Find where the given text appears and provide that cell's center as (X, Y) coordinate. 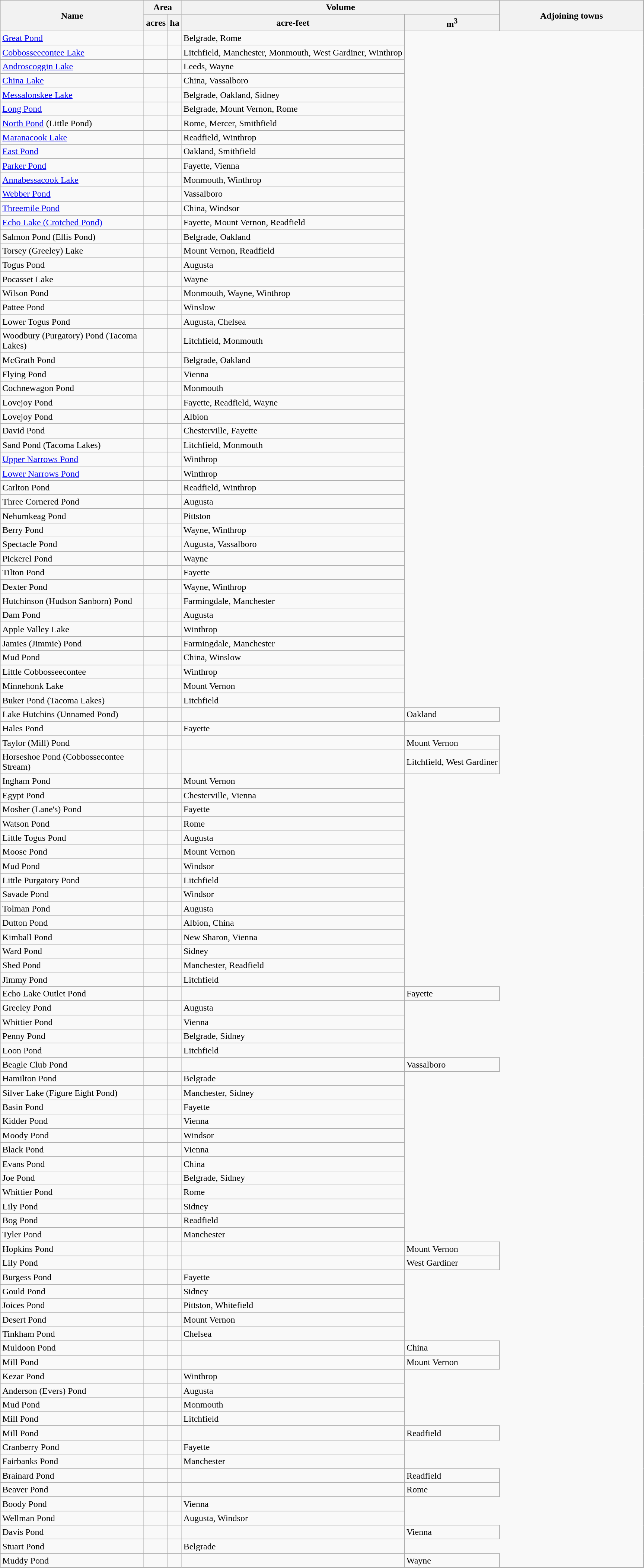
Fayette, Vienna (293, 166)
Salmon Pond (Ellis Pond) (72, 236)
Dexter Pond (72, 587)
Adjoining towns (571, 16)
Pattee Pond (72, 308)
Little Cobbosseecontee (72, 672)
Great Pond (72, 38)
Monmouth, Wayne, Winthrop (293, 293)
Kimball Pond (72, 937)
Dutton Pond (72, 923)
Messalonskee Lake (72, 95)
Beagle Club Pond (72, 1065)
Upper Narrows Pond (72, 459)
Belgrade, Oakland, Sidney (293, 95)
Moose Pond (72, 852)
Sand Pond (Tacoma Lakes) (72, 445)
Mosher (Lane's) Pond (72, 810)
Brainard Pond (72, 1476)
Savade Pond (72, 894)
Torsey (Greeley) Lake (72, 251)
Rome, Mercer, Smithfield (293, 123)
Hopkins Pond (72, 1249)
Albion, China (293, 923)
Long Pond (72, 109)
Manchester, Readfield (293, 965)
Annabessacook Lake (72, 180)
Three Cornered Pond (72, 502)
Evans Pond (72, 1164)
Ward Pond (72, 951)
Augusta, Vassalboro (293, 544)
Tyler Pond (72, 1235)
Desert Pond (72, 1320)
Oakland (452, 714)
Pittston, Whitefield (293, 1305)
Horseshoe Pond (Cobbossecontee Stream) (72, 762)
Anderson (Evers) Pond (72, 1390)
Tilton Pond (72, 573)
Oakland, Smithfield (293, 152)
Greeley Pond (72, 1008)
ha (175, 23)
Little Togus Pond (72, 838)
Echo Lake (Crotched Pond) (72, 222)
Chelsea (293, 1334)
Watson Pond (72, 824)
Leeds, Wayne (293, 66)
Silver Lake (Figure Eight Pond) (72, 1093)
Kidder Pond (72, 1121)
Hales Pond (72, 728)
Muldoon Pond (72, 1348)
Androscoggin Lake (72, 66)
Joe Pond (72, 1178)
Wilson Pond (72, 293)
Apple Valley Lake (72, 629)
Tinkham Pond (72, 1334)
Albion (293, 417)
acre-feet (293, 23)
China, Vassalboro (293, 81)
Tolman Pond (72, 909)
Volume (340, 7)
Muddy Pond (72, 1561)
m3 (452, 23)
Flying Pond (72, 374)
Jamies (Jimmie) Pond (72, 643)
Loon Pond (72, 1050)
North Pond (Little Pond) (72, 123)
Hutchinson (Hudson Sanborn) Pond (72, 601)
Threemile Pond (72, 208)
Fayette, Readfield, Wayne (293, 403)
Spectacle Pond (72, 544)
Moody Pond (72, 1135)
Togus Pond (72, 265)
Cranberry Pond (72, 1447)
Litchfield, West Gardiner (452, 762)
Dam Pond (72, 615)
Burgess Pond (72, 1277)
Belgrade, Mount Vernon, Rome (293, 109)
Wellman Pond (72, 1518)
Davis Pond (72, 1532)
West Gardiner (452, 1263)
Ingham Pond (72, 781)
Name (72, 16)
Beaver Pond (72, 1490)
Echo Lake Outlet Pond (72, 993)
Maranacook Lake (72, 137)
acres (156, 23)
Belgrade, Rome (293, 38)
Winslow (293, 308)
Litchfield, Manchester, Monmouth, West Gardiner, Winthrop (293, 52)
Kezar Pond (72, 1376)
Chesterville, Fayette (293, 431)
Cobbosseecontee Lake (72, 52)
Fayette, Mount Vernon, Readfield (293, 222)
Nehumkeag Pond (72, 516)
Shed Pond (72, 965)
Minnehonk Lake (72, 686)
East Pond (72, 152)
China, Winslow (293, 658)
Augusta, Windsor (293, 1518)
Pocasset Lake (72, 279)
China Lake (72, 81)
Egypt Pond (72, 795)
McGrath Pond (72, 360)
Chesterville, Vienna (293, 795)
Lower Narrows Pond (72, 473)
Jimmy Pond (72, 979)
Black Pond (72, 1149)
Pickerel Pond (72, 559)
Taylor (Mill) Pond (72, 742)
New Sharon, Vienna (293, 937)
Gould Pond (72, 1291)
Stuart Pond (72, 1546)
Pittston (293, 516)
Lower Togus Pond (72, 322)
Buker Pond (Tacoma Lakes) (72, 700)
Manchester, Sidney (293, 1093)
Augusta, Chelsea (293, 322)
David Pond (72, 431)
Webber Pond (72, 194)
Bog Pond (72, 1220)
Area (163, 7)
Berry Pond (72, 530)
China, Windsor (293, 208)
Woodbury (Purgatory) Pond (Tacoma Lakes) (72, 341)
Parker Pond (72, 166)
Carlton Pond (72, 487)
Hamilton Pond (72, 1079)
Mount Vernon, Readfield (293, 251)
Basin Pond (72, 1107)
Monmouth, Winthrop (293, 180)
Little Purgatory Pond (72, 880)
Cochnewagon Pond (72, 388)
Fairbanks Pond (72, 1462)
Penny Pond (72, 1036)
Joices Pond (72, 1305)
Boody Pond (72, 1504)
Lake Hutchins (Unnamed Pond) (72, 714)
